Provide the [X, Y] coordinate of the cell's center where the given text is located.  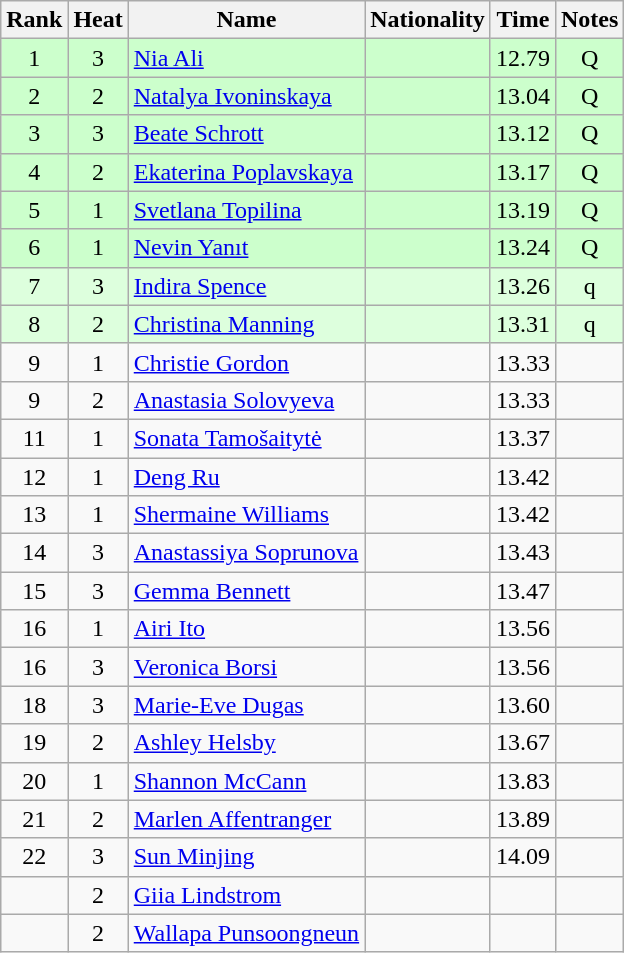
Rank [34, 20]
14 [34, 553]
5 [34, 210]
Veronica Borsi [246, 667]
13.67 [522, 743]
13.43 [522, 553]
Name [246, 20]
Wallapa Punsoongneun [246, 933]
13.04 [522, 96]
20 [34, 781]
15 [34, 591]
Shannon McCann [246, 781]
Deng Ru [246, 477]
22 [34, 857]
Airi Ito [246, 629]
19 [34, 743]
13.19 [522, 210]
Marlen Affentranger [246, 819]
21 [34, 819]
Gemma Bennett [246, 591]
Nia Ali [246, 58]
Heat [98, 20]
Giia Lindstrom [246, 895]
13.47 [522, 591]
Nationality [428, 20]
Svetlana Topilina [246, 210]
Sun Minjing [246, 857]
12 [34, 477]
Ekaterina Poplavskaya [246, 172]
Sonata Tamošaitytė [246, 438]
Indira Spence [246, 286]
7 [34, 286]
Natalya Ivoninskaya [246, 96]
Ashley Helsby [246, 743]
13.89 [522, 819]
12.79 [522, 58]
6 [34, 248]
Marie-Eve Dugas [246, 705]
Anastasia Solovyeva [246, 400]
13.83 [522, 781]
Christie Gordon [246, 362]
Christina Manning [246, 324]
14.09 [522, 857]
13.37 [522, 438]
13.12 [522, 134]
13.26 [522, 286]
13.17 [522, 172]
Time [522, 20]
13.60 [522, 705]
Shermaine Williams [246, 515]
4 [34, 172]
Nevin Yanıt [246, 248]
Beate Schrott [246, 134]
11 [34, 438]
Anastassiya Soprunova [246, 553]
Notes [589, 20]
8 [34, 324]
13 [34, 515]
18 [34, 705]
13.31 [522, 324]
13.24 [522, 248]
